Determine the (X, Y) coordinate at the center of the cell enclosing the given text.  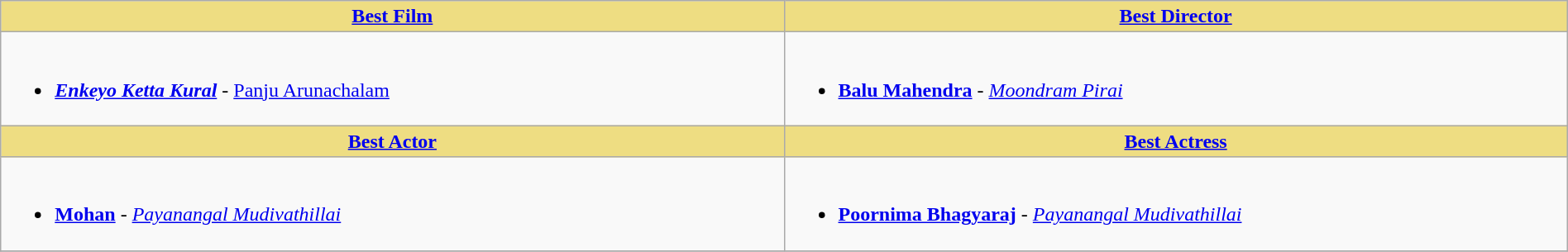
Poornima Bhagyaraj - Payanangal Mudivathillai (1176, 203)
Best Film (392, 17)
Mohan - Payanangal Mudivathillai (392, 203)
Best Director (1176, 17)
Best Actress (1176, 141)
Enkeyo Ketta Kural - Panju Arunachalam (392, 79)
Best Actor (392, 141)
Balu Mahendra - Moondram Pirai (1176, 79)
